Return the (x, y) coordinate for the center point of the cell that contains the specified text.  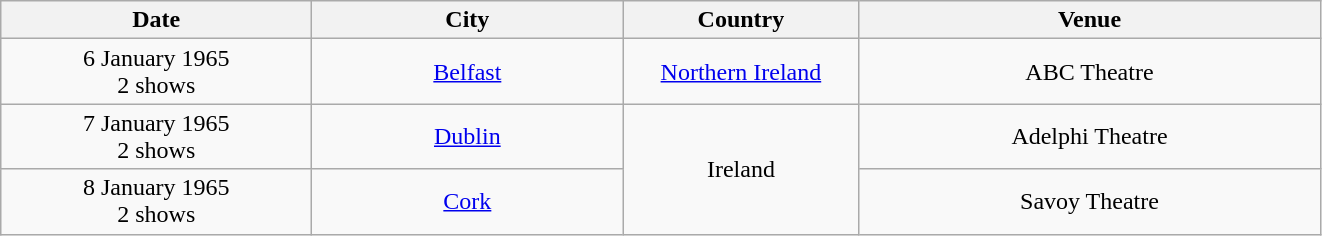
Date (156, 20)
Ireland (741, 169)
City (468, 20)
8 January 19652 shows (156, 202)
Dublin (468, 136)
Northern Ireland (741, 72)
Belfast (468, 72)
ABC Theatre (1090, 72)
Country (741, 20)
Cork (468, 202)
6 January 19652 shows (156, 72)
Venue (1090, 20)
Savoy Theatre (1090, 202)
7 January 19652 shows (156, 136)
Adelphi Theatre (1090, 136)
